Pinpoint the cell where the given text exists, returning its (X, Y) midpoint coordinate. 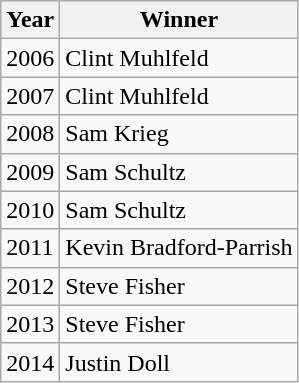
2014 (30, 362)
Winner (179, 20)
2006 (30, 58)
Sam Krieg (179, 134)
2013 (30, 324)
2011 (30, 248)
Kevin Bradford-Parrish (179, 248)
Justin Doll (179, 362)
2012 (30, 286)
2010 (30, 210)
Year (30, 20)
2009 (30, 172)
2007 (30, 96)
2008 (30, 134)
